Find where the given text appears and provide that cell's center as (X, Y) coordinate. 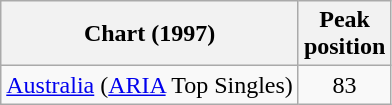
83 (344, 85)
Peakposition (344, 34)
Chart (1997) (150, 34)
Australia (ARIA Top Singles) (150, 85)
